Provide the [x, y] coordinate of the cell's center where the given text is located.  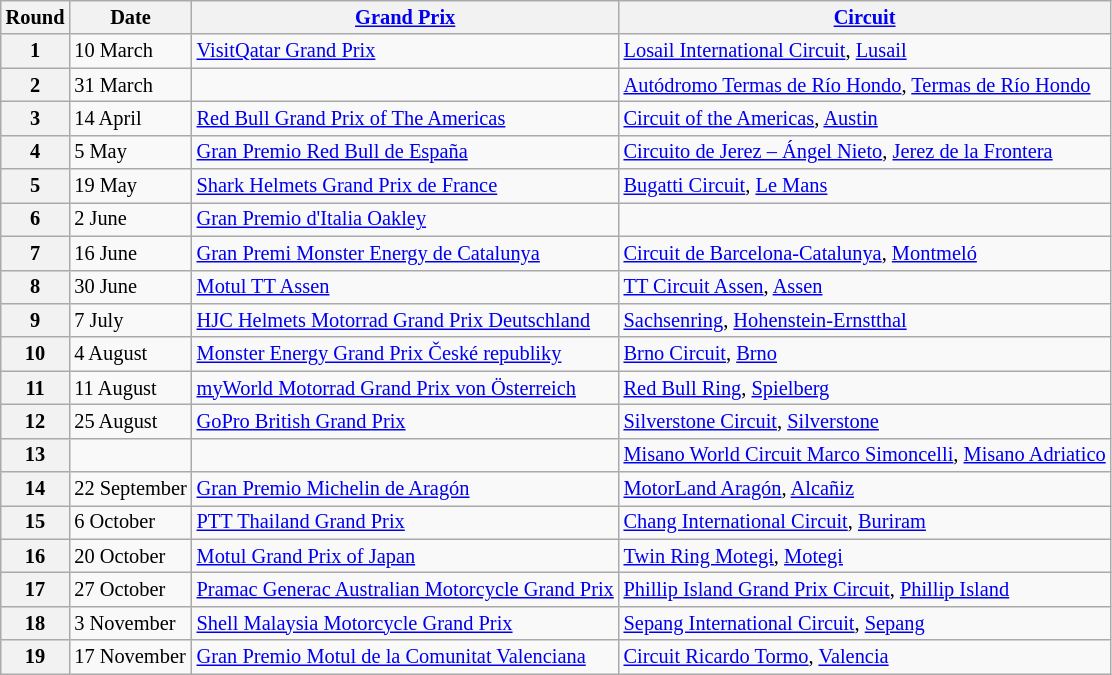
Red Bull Grand Prix of The Americas [406, 118]
Autódromo Termas de Río Hondo, Termas de Río Hondo [865, 85]
Bugatti Circuit, Le Mans [865, 186]
VisitQatar Grand Prix [406, 51]
2 June [130, 219]
2 [36, 85]
Brno Circuit, Brno [865, 354]
12 [36, 421]
Date [130, 17]
7 [36, 253]
Sachsenring, Hohenstein-Ernstthal [865, 320]
TT Circuit Assen, Assen [865, 287]
Shark Helmets Grand Prix de France [406, 186]
Red Bull Ring, Spielberg [865, 388]
Gran Premio Michelin de Aragón [406, 489]
PTT Thailand Grand Prix [406, 522]
10 [36, 354]
17 November [130, 657]
Monster Energy Grand Prix České republiky [406, 354]
9 [36, 320]
Shell Malaysia Motorcycle Grand Prix [406, 623]
1 [36, 51]
5 May [130, 152]
20 October [130, 556]
14 April [130, 118]
Gran Premi Monster Energy de Catalunya [406, 253]
3 [36, 118]
HJC Helmets Motorrad Grand Prix Deutschland [406, 320]
11 August [130, 388]
4 [36, 152]
8 [36, 287]
19 May [130, 186]
Losail International Circuit, Lusail [865, 51]
Circuit [865, 17]
GoPro British Grand Prix [406, 421]
Circuit of the Americas, Austin [865, 118]
Gran Premio Red Bull de España [406, 152]
14 [36, 489]
Grand Prix [406, 17]
31 March [130, 85]
Motul Grand Prix of Japan [406, 556]
16 [36, 556]
Chang International Circuit, Buriram [865, 522]
18 [36, 623]
Pramac Generac Australian Motorcycle Grand Prix [406, 589]
5 [36, 186]
myWorld Motorrad Grand Prix von Österreich [406, 388]
Misano World Circuit Marco Simoncelli, Misano Adriatico [865, 455]
6 October [130, 522]
MotorLand Aragón, Alcañiz [865, 489]
13 [36, 455]
4 August [130, 354]
Silverstone Circuit, Silverstone [865, 421]
Phillip Island Grand Prix Circuit, Phillip Island [865, 589]
Circuit Ricardo Tormo, Valencia [865, 657]
7 July [130, 320]
22 September [130, 489]
Circuito de Jerez – Ángel Nieto, Jerez de la Frontera [865, 152]
25 August [130, 421]
Gran Premio d'Italia Oakley [406, 219]
Circuit de Barcelona-Catalunya, Montmeló [865, 253]
16 June [130, 253]
Gran Premio Motul de la Comunitat Valenciana [406, 657]
Twin Ring Motegi, Motegi [865, 556]
Sepang International Circuit, Sepang [865, 623]
19 [36, 657]
17 [36, 589]
6 [36, 219]
Motul TT Assen [406, 287]
10 March [130, 51]
15 [36, 522]
3 November [130, 623]
11 [36, 388]
30 June [130, 287]
27 October [130, 589]
Round [36, 17]
